Find where the given text appears and provide that cell's center as [x, y] coordinate. 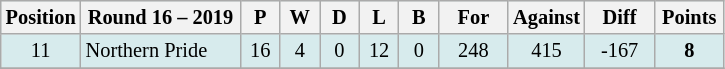
Points [689, 17]
Against [546, 17]
12 [379, 51]
-167 [620, 51]
4 [300, 51]
Northern Pride [161, 51]
L [379, 17]
415 [546, 51]
P [260, 17]
Round 16 – 2019 [161, 17]
B [419, 17]
Position [41, 17]
16 [260, 51]
11 [41, 51]
For [474, 17]
D [340, 17]
W [300, 17]
248 [474, 51]
Diff [620, 17]
8 [689, 51]
